Scan for the cell matching the given text and deliver its [X, Y] coordinate at center. 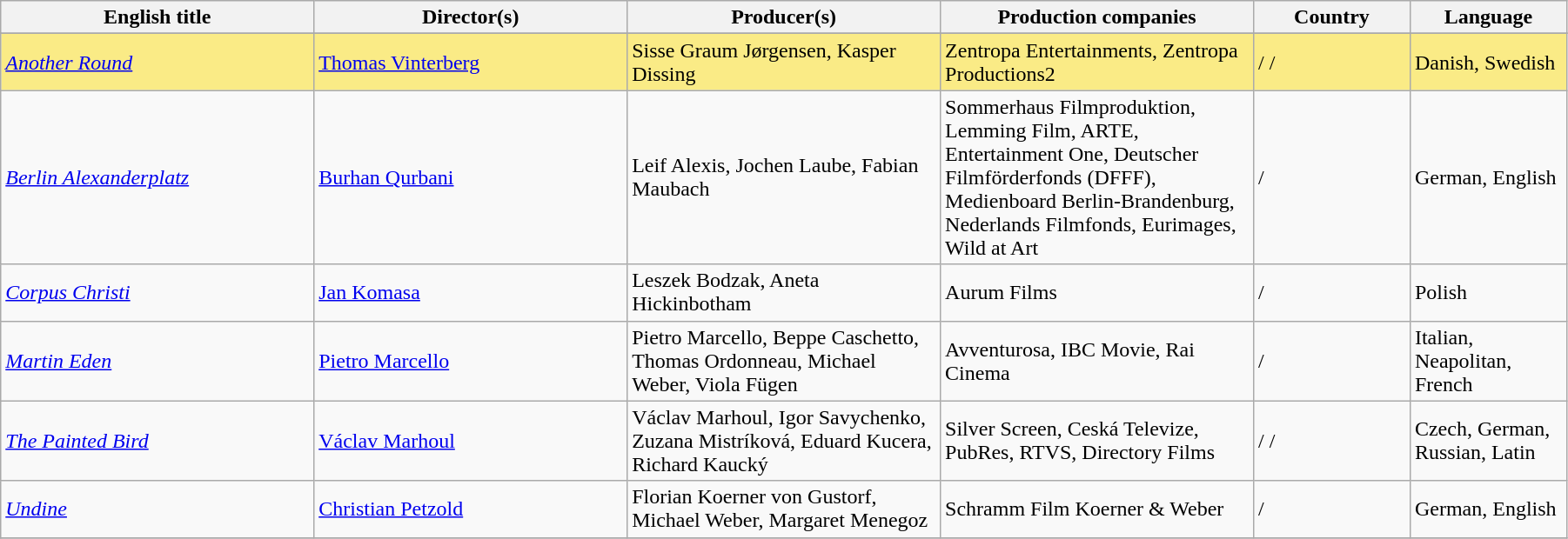
Aurum Films [1097, 292]
Martin Eden [157, 361]
Undine [157, 509]
Sisse Graum Jørgensen, Kasper Dissing [784, 63]
Václav Marhoul, Igor Savychenko, Zuzana Mistríková, Eduard Kucera, Richard Kaucký [784, 441]
Another Round [157, 63]
Zentropa Entertainments, Zentropa Productions2 [1097, 63]
Pietro Marcello [471, 361]
Thomas Vinterberg [471, 63]
Producer(s) [784, 17]
Florian Koerner von Gustorf, Michael Weber, Margaret Menegoz [784, 509]
Jan Komasa [471, 292]
Schramm Film Koerner & Weber [1097, 509]
Leszek Bodzak, Aneta Hickinbotham [784, 292]
Avventurosa, IBC Movie, Rai Cinema [1097, 361]
Pietro Marcello, Beppe Caschetto, Thomas Ordonneau, Michael Weber, Viola Fügen [784, 361]
Czech, German, Russian, Latin [1488, 441]
Leif Alexis, Jochen Laube, Fabian Maubach [784, 177]
English title [157, 17]
Production companies [1097, 17]
Country [1331, 17]
Danish, Swedish [1488, 63]
Language [1488, 17]
Silver Screen, Ceská Televize, PubRes, RTVS, Directory Films [1097, 441]
Italian, Neapolitan, French [1488, 361]
Director(s) [471, 17]
Corpus Christi [157, 292]
Polish [1488, 292]
The Painted Bird [157, 441]
Berlin Alexanderplatz [157, 177]
Burhan Qurbani [471, 177]
Christian Petzold [471, 509]
Václav Marhoul [471, 441]
